Return the (X, Y) coordinate for the center point of the cell that contains the specified text.  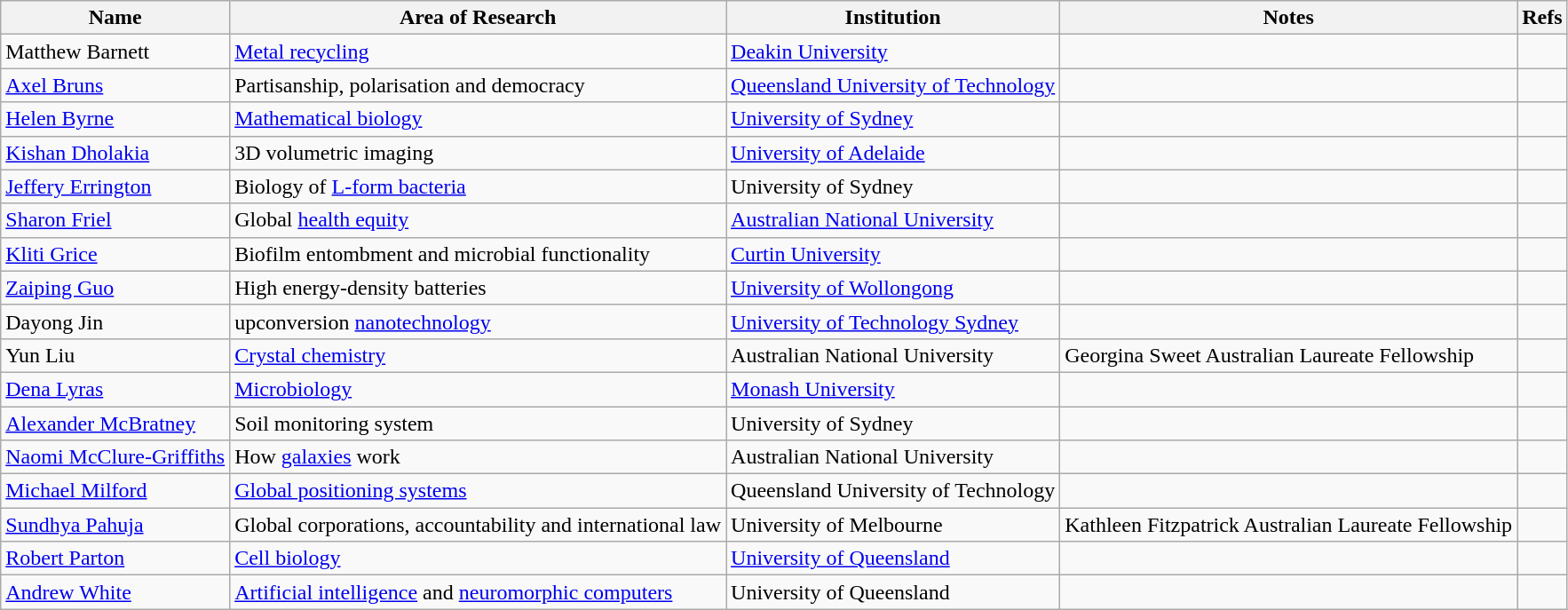
Refs (1542, 18)
Area of Research (478, 18)
Kliti Grice (115, 254)
Helen Byrne (115, 119)
Michael Milford (115, 491)
Georgina Sweet Australian Laureate Fellowship (1289, 355)
Global corporations, accountability and international law (478, 525)
Microbiology (478, 389)
Notes (1289, 18)
Zaiping Guo (115, 288)
University of Wollongong (893, 288)
Robert Parton (115, 559)
Global health equity (478, 220)
University of Technology Sydney (893, 321)
Sundhya Pahuja (115, 525)
How galaxies work (478, 457)
Dayong Jin (115, 321)
Jeffery Errington (115, 186)
Partisanship, polarisation and democracy (478, 85)
Dena Lyras (115, 389)
University of Melbourne (893, 525)
Institution (893, 18)
Name (115, 18)
Global positioning systems (478, 491)
Cell biology (478, 559)
Artificial intelligence and neuromorphic computers (478, 592)
Biofilm entombment and microbial functionality (478, 254)
University of Adelaide (893, 153)
Monash University (893, 389)
Andrew White (115, 592)
Kathleen Fitzpatrick Australian Laureate Fellowship (1289, 525)
Curtin University (893, 254)
Yun Liu (115, 355)
Deakin University (893, 51)
Alexander McBratney (115, 424)
upconversion nanotechnology (478, 321)
Crystal chemistry (478, 355)
Naomi McClure-Griffiths (115, 457)
Sharon Friel (115, 220)
Biology of L-form bacteria (478, 186)
Kishan Dholakia (115, 153)
Mathematical biology (478, 119)
Metal recycling (478, 51)
High energy-density batteries (478, 288)
Axel Bruns (115, 85)
Matthew Barnett (115, 51)
Soil monitoring system (478, 424)
3D volumetric imaging (478, 153)
